Return [x, y] of the center of cell containing provided text 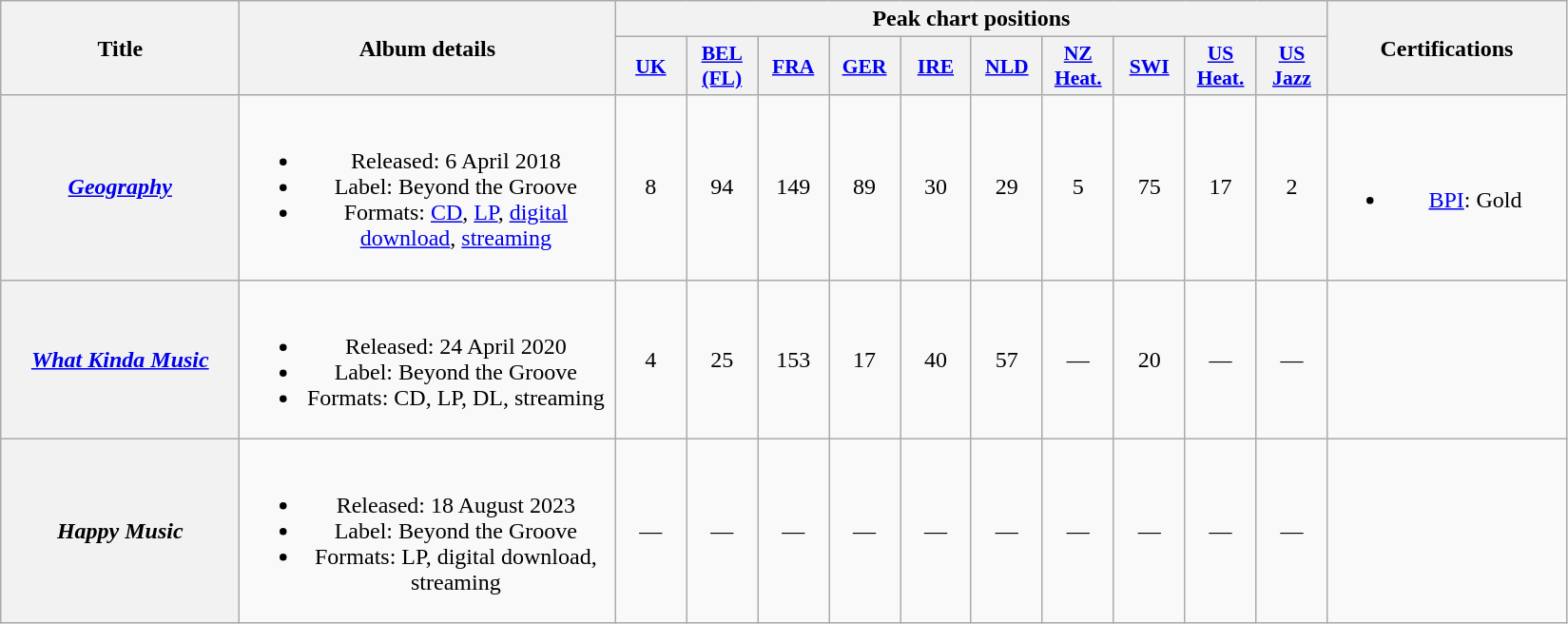
5 [1078, 187]
Released: 24 April 2020Label: Beyond the GrooveFormats: CD, LP, DL, streaming [428, 360]
What Kinda Music [120, 360]
40 [936, 360]
SWI [1149, 67]
Geography [120, 187]
IRE [936, 67]
NLD [1006, 67]
30 [936, 187]
GER [865, 67]
USJazz [1291, 67]
Released: 6 April 2018Label: Beyond the GrooveFormats: CD, LP, digital download, streaming [428, 187]
8 [650, 187]
29 [1006, 187]
UK [650, 67]
Happy Music [120, 531]
4 [650, 360]
149 [793, 187]
Peak chart positions [972, 19]
2 [1291, 187]
94 [723, 187]
57 [1006, 360]
Certifications [1447, 48]
Album details [428, 48]
Title [120, 48]
89 [865, 187]
USHeat. [1221, 67]
Released: 18 August 2023Label: Beyond the GrooveFormats: LP, digital download, streaming [428, 531]
BEL(FL) [723, 67]
75 [1149, 187]
25 [723, 360]
NZHeat. [1078, 67]
153 [793, 360]
BPI: Gold [1447, 187]
FRA [793, 67]
20 [1149, 360]
